Extract the [x, y] coordinate from the center of the cell holding the provided text.  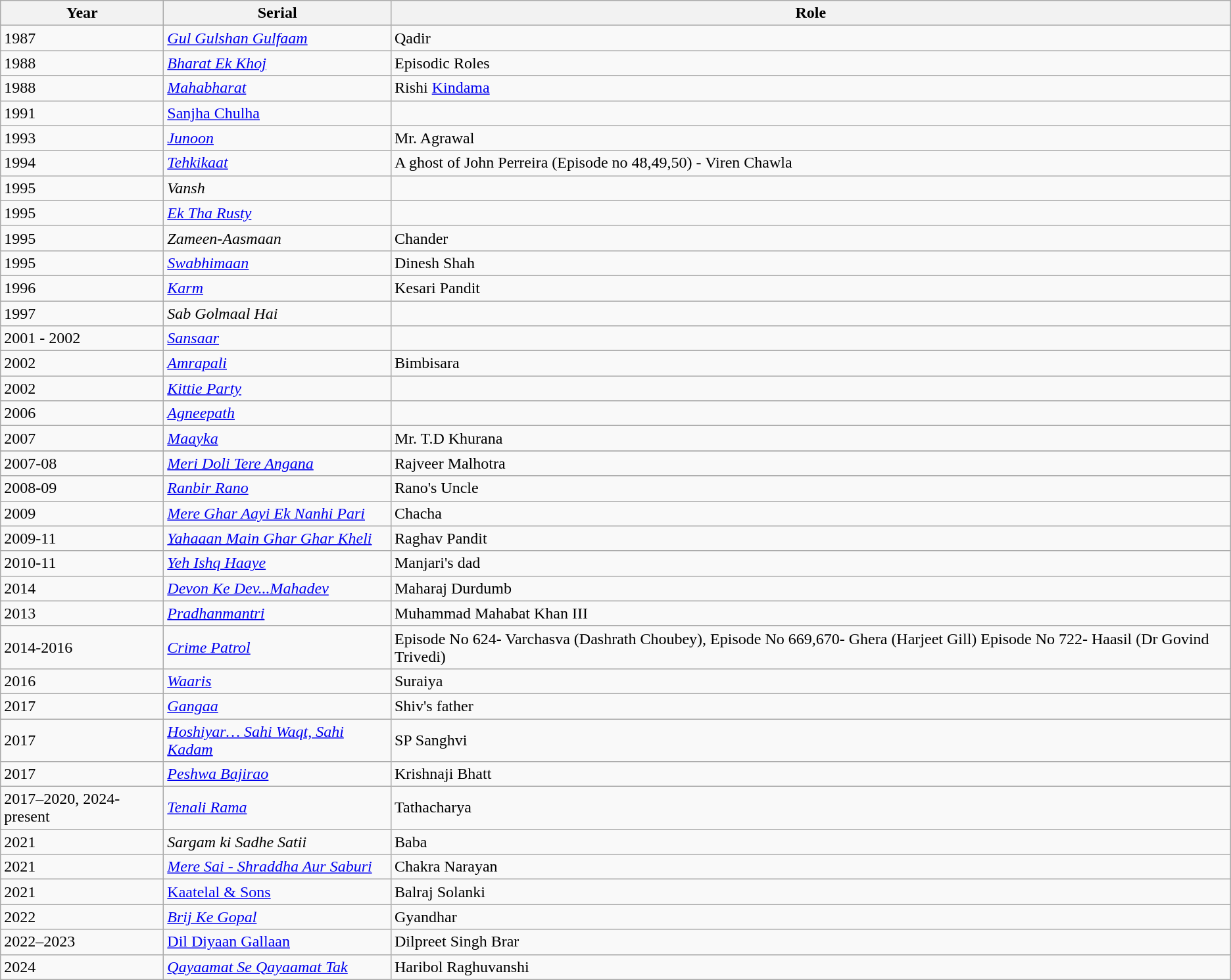
2024 [82, 967]
Kesari Pandit [810, 288]
Qayaamat Se Qayaamat Tak [278, 967]
Mahabharat [278, 88]
Meri Doli Tere Angana [278, 463]
Qadir [810, 38]
2014 [82, 588]
2010-11 [82, 563]
Agneepath [278, 413]
Baba [810, 842]
Haribol Raghuvanshi [810, 967]
Crime Patrol [278, 647]
Kaatelal & Sons [278, 892]
Role [810, 13]
Episode No 624- Varchasva (Dashrath Choubey), Episode No 669,670- Ghera (Harjeet Gill) Episode No 722- Haasil (Dr Govind Trivedi) [810, 647]
A ghost of John Perreira (Episode no 48,49,50) - Viren Chawla [810, 163]
Year [82, 13]
Yahaaan Main Ghar Ghar Kheli [278, 538]
Maharaj Durdumb [810, 588]
Brij Ke Gopal [278, 917]
2007 [82, 438]
Swabhimaan [278, 263]
Amrapali [278, 363]
Balraj Solanki [810, 892]
Rajveer Malhotra [810, 463]
Karm [278, 288]
Sargam ki Sadhe Satii [278, 842]
Chander [810, 238]
Peshwa Bajirao [278, 774]
Tathacharya [810, 808]
1994 [82, 163]
1991 [82, 113]
Mere Sai - Shraddha Aur Saburi [278, 867]
Rishi Kindama [810, 88]
Suraiya [810, 681]
Ranbir Rano [278, 488]
1997 [82, 314]
2022–2023 [82, 942]
Dil Diyaan Gallaan [278, 942]
Muhammad Mahabat Khan III [810, 613]
1987 [82, 38]
2017–2020, 2024-present [82, 808]
2014-2016 [82, 647]
1996 [82, 288]
SP Sanghvi [810, 740]
Dinesh Shah [810, 263]
2016 [82, 681]
2007-08 [82, 463]
Rano's Uncle [810, 488]
Gul Gulshan Gulfaam [278, 38]
Hoshiyar… Sahi Waqt, Sahi Kadam [278, 740]
1993 [82, 138]
2022 [82, 917]
Gangaa [278, 706]
Chakra Narayan [810, 867]
Episodic Roles [810, 63]
Gyandhar [810, 917]
Mr. T.D Khurana [810, 438]
Ek Tha Rusty [278, 213]
Kittie Party [278, 388]
Mere Ghar Aayi Ek Nanhi Pari [278, 513]
Junoon [278, 138]
Tenali Rama [278, 808]
Vansh [278, 188]
Maayka [278, 438]
2009 [82, 513]
Yeh Ishq Haaye [278, 563]
Pradhanmantri [278, 613]
Tehkikaat [278, 163]
Shiv's father [810, 706]
Sansaar [278, 338]
Raghav Pandit [810, 538]
2001 - 2002 [82, 338]
Manjari's dad [810, 563]
Krishnaji Bhatt [810, 774]
2006 [82, 413]
Sab Golmaal Hai [278, 314]
2008-09 [82, 488]
Zameen-Aasmaan [278, 238]
Chacha [810, 513]
Waaris [278, 681]
Devon Ke Dev...Mahadev [278, 588]
Sanjha Chulha [278, 113]
Bharat Ek Khoj [278, 63]
Serial [278, 13]
2009-11 [82, 538]
Bimbisara [810, 363]
Dilpreet Singh Brar [810, 942]
2013 [82, 613]
Mr. Agrawal [810, 138]
